Provide the [X, Y] coordinate of the cell's center where the given text is located.  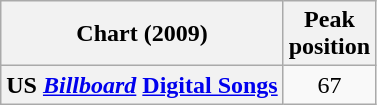
Peakposition [329, 34]
67 [329, 85]
Chart (2009) [142, 34]
US Billboard Digital Songs [142, 85]
